Return (X, Y) of the center of cell containing provided text 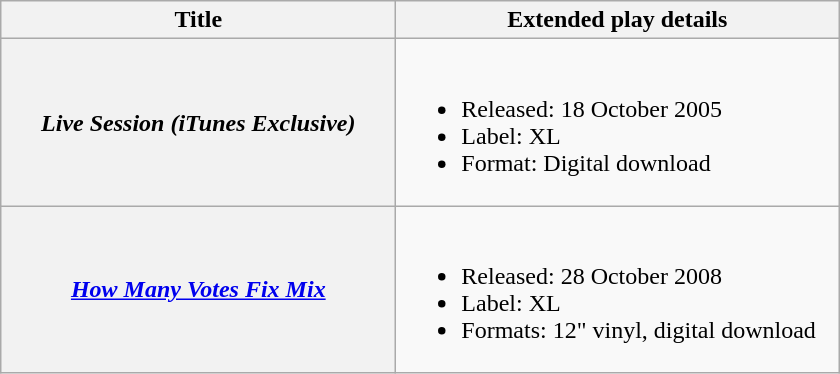
How Many Votes Fix Mix (198, 290)
Live Session (iTunes Exclusive) (198, 122)
Extended play details (618, 20)
Released: 18 October 2005Label: XLFormat: Digital download (618, 122)
Released: 28 October 2008Label: XLFormats: 12" vinyl, digital download (618, 290)
Title (198, 20)
